Detect which cell encompasses the target text, then output its [x, y] center coordinate. 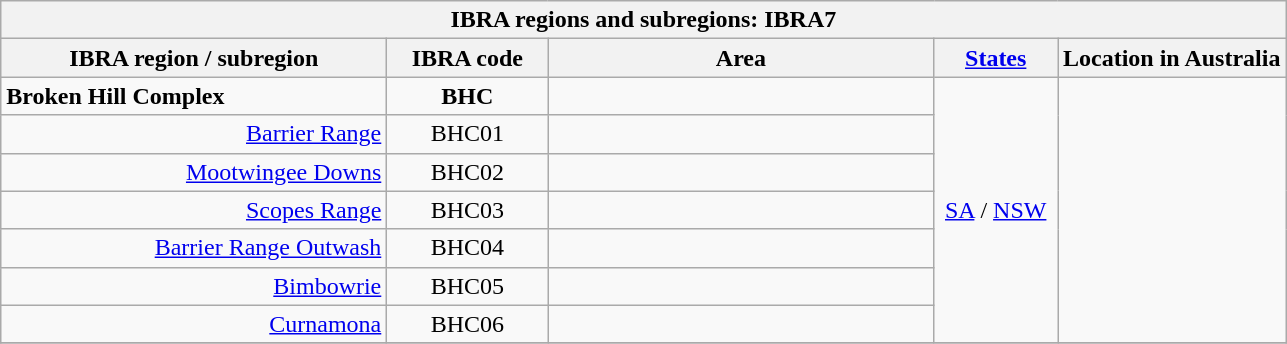
Barrier Range [194, 134]
Broken Hill Complex [194, 96]
States [996, 58]
BHC02 [468, 172]
IBRA regions and subregions: IBRA7 [644, 20]
BHC01 [468, 134]
IBRA code [468, 58]
BHC05 [468, 286]
IBRA region / subregion [194, 58]
Bimbowrie [194, 286]
BHC06 [468, 324]
Location in Australia [1172, 58]
Scopes Range [194, 210]
Curnamona [194, 324]
Area [741, 58]
Mootwingee Downs [194, 172]
BHC04 [468, 248]
BHC [468, 96]
SA / NSW [996, 210]
Barrier Range Outwash [194, 248]
BHC03 [468, 210]
